Detect which cell encompasses the target text, then output its (x, y) center coordinate. 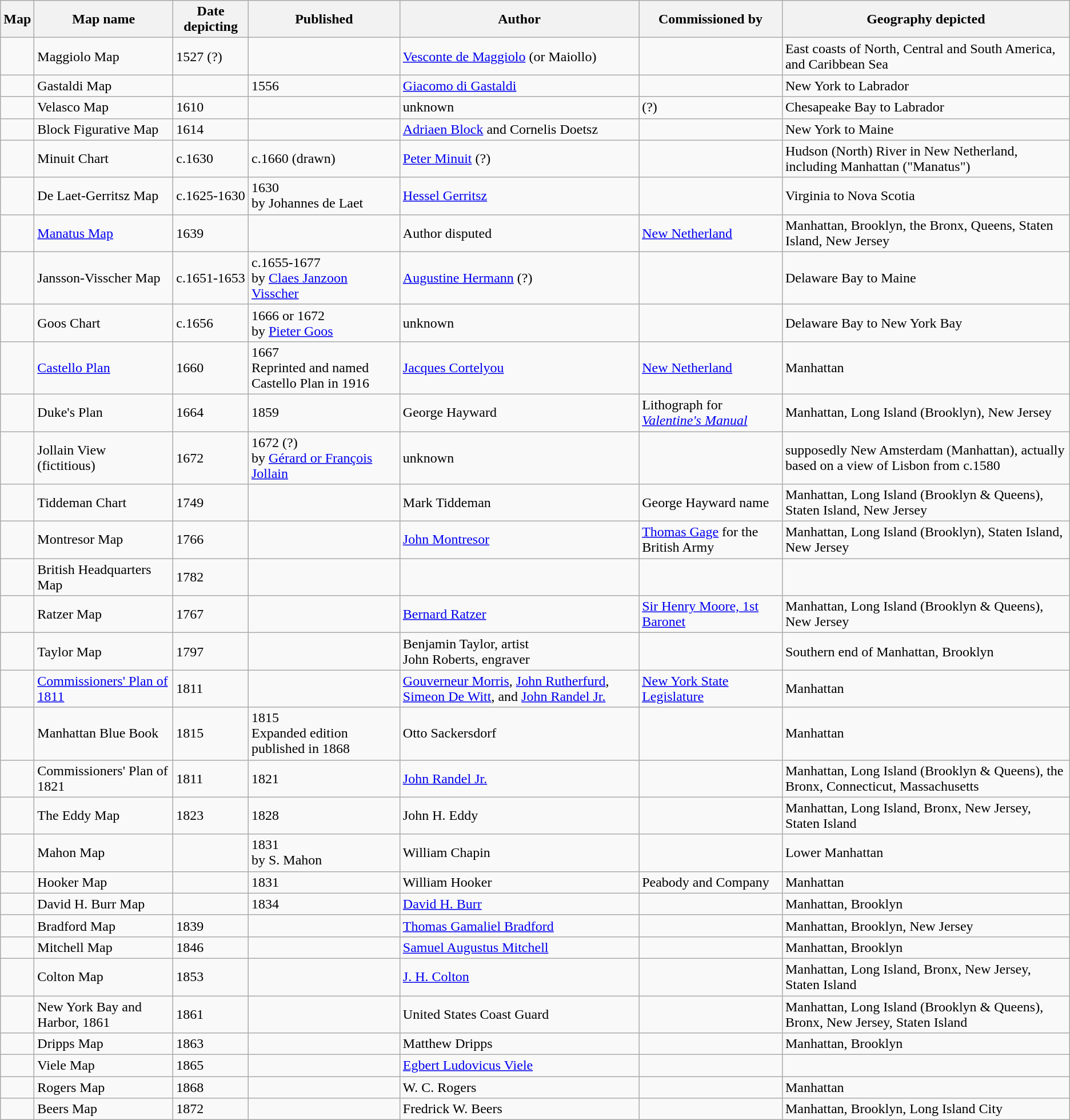
Samuel Augustus Mitchell (519, 947)
Gastaldi Map (104, 86)
David H. Burr (519, 904)
1556 (324, 86)
Beers Map (104, 1109)
Minuit Chart (104, 159)
Bradford Map (104, 926)
Jollain View(fictitious) (104, 457)
Giacomo di Gastaldi (519, 86)
Lithograph for Valentine's Manual (711, 413)
1821 (324, 779)
c.1651-1653 (211, 278)
Delaware Bay to New York Bay (926, 322)
1868 (211, 1087)
Otto Sackersdorf (519, 734)
1831 (324, 882)
1639 (211, 233)
Manhattan, Brooklyn, New Jersey (926, 926)
Map (17, 19)
Manhattan, Long Island (Brooklyn), New Jersey (926, 413)
Peabody and Company (711, 882)
Thomas Gage for the British Army (711, 540)
Hudson (North) River in New Netherland, including Manhattan ("Manatus") (926, 159)
Vesconte de Maggiolo (or Maiollo) (519, 56)
Manatus Map (104, 233)
Map name (104, 19)
George Hayward name (711, 503)
Velasco Map (104, 107)
supposedly New Amsterdam (Manhattan), actually based on a view of Lisbon from c.1580 (926, 457)
1834 (324, 904)
Manhattan, Long Island (Brooklyn & Queens), Bronx, New Jersey, Staten Island (926, 1014)
Manhattan, Long Island (Brooklyn & Queens), New Jersey (926, 614)
1815Expanded edition published in 1868 (324, 734)
John Randel Jr. (519, 779)
1846 (211, 947)
Taylor Map (104, 652)
United States Coast Guard (519, 1014)
c.1656 (211, 322)
Southern end of Manhattan, Brooklyn (926, 652)
1797 (211, 652)
(?) (711, 107)
New York to Maine (926, 129)
New York State Legislature (711, 688)
Augustine Hermann (?) (519, 278)
1664 (211, 413)
George Hayward (519, 413)
1666 or 1672by Pieter Goos (324, 322)
Commissioners' Plan of 1821 (104, 779)
1831by S. Mahon (324, 853)
British Headquarters Map (104, 577)
Viele Map (104, 1066)
Goos Chart (104, 322)
1815 (211, 734)
Date depicting (211, 19)
c.1625-1630 (211, 196)
Published (324, 19)
Benjamin Taylor, artistJohn Roberts, engraver (519, 652)
Author disputed (519, 233)
1614 (211, 129)
Colton Map (104, 976)
Duke's Plan (104, 413)
Commissioned by (711, 19)
William Hooker (519, 882)
Castello Plan (104, 368)
Tiddeman Chart (104, 503)
c.1630 (211, 159)
Adriaen Block and Cornelis Doetsz (519, 129)
Mitchell Map (104, 947)
1782 (211, 577)
John Montresor (519, 540)
De Laet-Gerritsz Map (104, 196)
c.1660 (drawn) (324, 159)
1865 (211, 1066)
1839 (211, 926)
Jansson-Visscher Map (104, 278)
Gouverneur Morris, John Rutherfurd, Simeon De Witt, and John Randel Jr. (519, 688)
Jacques Cortelyou (519, 368)
New York Bay and Harbor, 1861 (104, 1014)
Rogers Map (104, 1087)
1863 (211, 1044)
David H. Burr Map (104, 904)
Dripps Map (104, 1044)
William Chapin (519, 853)
Maggiolo Map (104, 56)
Delaware Bay to Maine (926, 278)
1749 (211, 503)
Geography depicted (926, 19)
Block Figurative Map (104, 129)
c.1655-1677by Claes Janzoon Visscher (324, 278)
1872 (211, 1109)
Fredrick W. Beers (519, 1109)
1672 (211, 457)
Sir Henry Moore, 1st Baronet (711, 614)
1527 (?) (211, 56)
Matthew Dripps (519, 1044)
Manhattan, Long Island (Brooklyn), Staten Island, New Jersey (926, 540)
Manhattan, Long Island (Brooklyn & Queens), Staten Island, New Jersey (926, 503)
Manhattan Blue Book (104, 734)
1667Reprinted and named Castello Plan in 1916 (324, 368)
New York to Labrador (926, 86)
1823 (211, 815)
1861 (211, 1014)
Ratzer Map (104, 614)
Thomas Gamaliel Bradford (519, 926)
Bernard Ratzer (519, 614)
Author (519, 19)
Mark Tiddeman (519, 503)
Hessel Gerritsz (519, 196)
1672 (?)by Gérard or François Jollain (324, 457)
1828 (324, 815)
Manhattan, Brooklyn, the Bronx, Queens, Staten Island, New Jersey (926, 233)
Manhattan, Brooklyn, Long Island City (926, 1109)
Virginia to Nova Scotia (926, 196)
The Eddy Map (104, 815)
1766 (211, 540)
W. C. Rogers (519, 1087)
1630by Johannes de Laet (324, 196)
1610 (211, 107)
Mahon Map (104, 853)
1853 (211, 976)
Montresor Map (104, 540)
Egbert Ludovicus Viele (519, 1066)
Manhattan, Long Island (Brooklyn & Queens), the Bronx, Connecticut, Massachusetts (926, 779)
Hooker Map (104, 882)
Lower Manhattan (926, 853)
Peter Minuit (?) (519, 159)
John H. Eddy (519, 815)
1660 (211, 368)
East coasts of North, Central and South America, and Caribbean Sea (926, 56)
1767 (211, 614)
1859 (324, 413)
Commissioners' Plan of 1811 (104, 688)
J. H. Colton (519, 976)
Chesapeake Bay to Labrador (926, 107)
